Find where the given text appears and provide that cell's center as (x, y) coordinate. 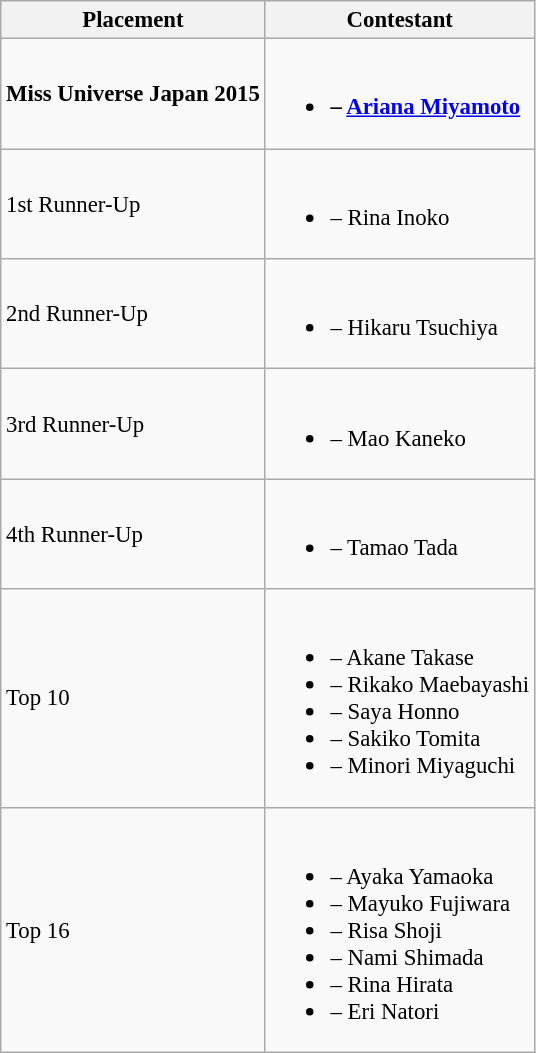
– Akane Takase – Rikako Maebayashi – Saya Honno – Sakiko Tomita – Minori Miyaguchi (400, 698)
Placement (133, 20)
Top 10 (133, 698)
Top 16 (133, 930)
– Hikaru Tsuchiya (400, 314)
– Ayaka Yamaoka – Mayuko Fujiwara – Risa Shoji – Nami Shimada – Rina Hirata – Eri Natori (400, 930)
– Mao Kaneko (400, 424)
Contestant (400, 20)
4th Runner-Up (133, 534)
– Tamao Tada (400, 534)
3rd Runner-Up (133, 424)
2nd Runner-Up (133, 314)
– Ariana Miyamoto (400, 94)
– Rina Inoko (400, 204)
Miss Universe Japan 2015 (133, 94)
1st Runner-Up (133, 204)
